Scan for the cell matching the given text and deliver its (X, Y) coordinate at center. 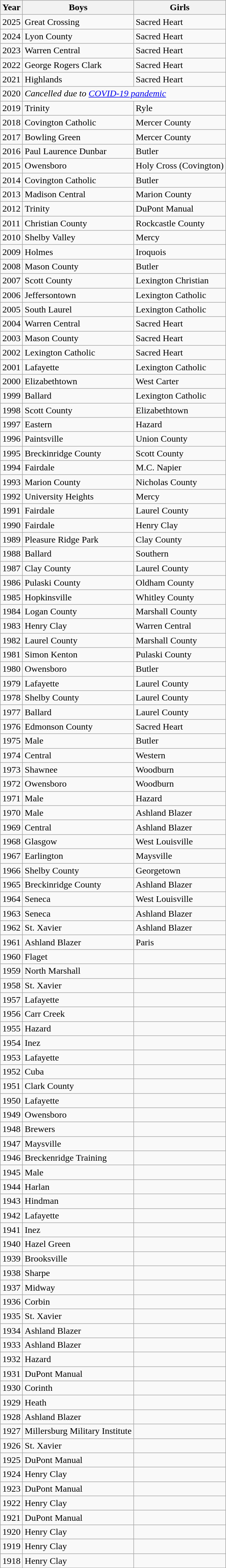
2019 (11, 108)
2001 (11, 367)
1933 (11, 1345)
1991 (11, 511)
Year (11, 8)
1952 (11, 1072)
University Heights (78, 496)
2008 (11, 266)
1958 (11, 985)
1994 (11, 468)
1947 (11, 1144)
1936 (11, 1302)
1962 (11, 928)
1918 (11, 1561)
2024 (11, 36)
1993 (11, 482)
Heath (78, 1403)
1985 (11, 597)
Whitley County (179, 597)
1919 (11, 1546)
2006 (11, 295)
2010 (11, 238)
1942 (11, 1215)
1959 (11, 971)
M.C. Napier (179, 468)
2009 (11, 252)
1990 (11, 525)
Bowling Green (78, 137)
1976 (11, 727)
1924 (11, 1474)
1998 (11, 410)
1971 (11, 798)
Paul Laurence Dunbar (78, 151)
1935 (11, 1316)
Hopkinsville (78, 597)
1920 (11, 1532)
2017 (11, 137)
Holmes (78, 252)
Oldham County (179, 583)
1960 (11, 957)
1954 (11, 1043)
1973 (11, 770)
North Marshall (78, 971)
1955 (11, 1028)
1965 (11, 885)
Highlands (78, 79)
1961 (11, 942)
Nicholas County (179, 482)
1945 (11, 1172)
1927 (11, 1431)
1946 (11, 1158)
1932 (11, 1359)
1977 (11, 712)
2025 (11, 22)
Georgetown (179, 870)
1921 (11, 1517)
Union County (179, 439)
Midway (78, 1287)
Eastern (78, 425)
1967 (11, 856)
Boys (78, 8)
Cancelled due to COVID-19 pandemic (124, 94)
1926 (11, 1446)
1981 (11, 655)
1951 (11, 1086)
Clark County (78, 1086)
1922 (11, 1503)
1983 (11, 626)
2005 (11, 309)
2020 (11, 94)
1925 (11, 1460)
1953 (11, 1057)
2016 (11, 151)
1992 (11, 496)
1982 (11, 640)
1928 (11, 1417)
Paintsville (78, 439)
1966 (11, 870)
Hazel Green (78, 1244)
1956 (11, 1014)
1938 (11, 1273)
2023 (11, 51)
Ryle (179, 108)
1939 (11, 1259)
Hindman (78, 1201)
Shawnee (78, 770)
2007 (11, 281)
Shelby Valley (78, 238)
1986 (11, 583)
Breckenridge Training (78, 1158)
Millersburg Military Institute (78, 1431)
1931 (11, 1374)
George Rogers Clark (78, 65)
2018 (11, 122)
1937 (11, 1287)
1957 (11, 1000)
South Laurel (78, 309)
1988 (11, 554)
1943 (11, 1201)
Carr Creek (78, 1014)
Logan County (78, 611)
Paris (179, 942)
1999 (11, 396)
1979 (11, 683)
2004 (11, 324)
1996 (11, 439)
2012 (11, 209)
1940 (11, 1244)
Brooksville (78, 1259)
Glasgow (78, 841)
Southern (179, 554)
1972 (11, 784)
1970 (11, 813)
Flaget (78, 957)
Pleasure Ridge Park (78, 540)
Rockcastle County (179, 223)
1974 (11, 755)
1969 (11, 827)
Corinth (78, 1388)
Earlington (78, 856)
2014 (11, 180)
1968 (11, 841)
Great Crossing (78, 22)
1978 (11, 698)
1941 (11, 1230)
Corbin (78, 1302)
Simon Kenton (78, 655)
1997 (11, 425)
Lyon County (78, 36)
Brewers (78, 1129)
1984 (11, 611)
2002 (11, 353)
1995 (11, 453)
Madison Central (78, 195)
2011 (11, 223)
1923 (11, 1489)
Cuba (78, 1072)
Holy Cross (Covington) (179, 165)
2000 (11, 381)
1930 (11, 1388)
2021 (11, 79)
West Carter (179, 381)
2015 (11, 165)
1948 (11, 1129)
1975 (11, 741)
2022 (11, 65)
1963 (11, 914)
1934 (11, 1330)
1929 (11, 1403)
1987 (11, 568)
1944 (11, 1187)
Girls (179, 8)
1950 (11, 1101)
2003 (11, 338)
Sharpe (78, 1273)
Jeffersontown (78, 295)
Christian County (78, 223)
1949 (11, 1115)
Edmonson County (78, 727)
Harlan (78, 1187)
Lexington Christian (179, 281)
2013 (11, 195)
1989 (11, 540)
1964 (11, 899)
Western (179, 755)
Iroquois (179, 252)
1980 (11, 669)
